Return (x, y) of the center of cell containing provided text 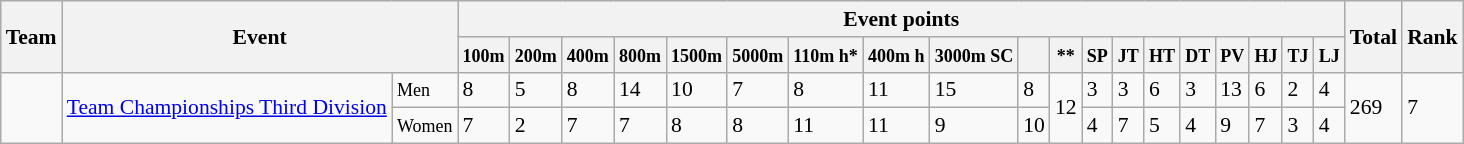
DT (1198, 55)
13 (1232, 90)
15 (974, 90)
12 (1066, 108)
Event points (902, 19)
** (1066, 55)
400m h (896, 55)
5000m (758, 55)
HT (1162, 55)
Men (425, 90)
800m (640, 55)
200m (536, 55)
SP (1098, 55)
TJ (1298, 55)
JT (1128, 55)
400m (588, 55)
Event (260, 36)
14 (640, 90)
HJ (1266, 55)
Total (1374, 36)
1500m (696, 55)
Women (425, 126)
LJ (1330, 55)
PV (1232, 55)
Team Championships Third Division (227, 108)
Rank (1432, 36)
269 (1374, 108)
110m h* (826, 55)
Team (32, 36)
3000m SC (974, 55)
100m (484, 55)
